For the text-containing cell, return its midpoint in [X, Y] coordinate format. 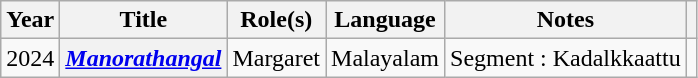
Margaret [276, 58]
Title [144, 20]
2024 [30, 58]
Notes [566, 20]
Language [386, 20]
Year [30, 20]
Malayalam [386, 58]
Manorathangal [144, 58]
Segment : Kadalkkaattu [566, 58]
Role(s) [276, 20]
